From the cell containing the given text, extract its center point as [X, Y] coordinate. 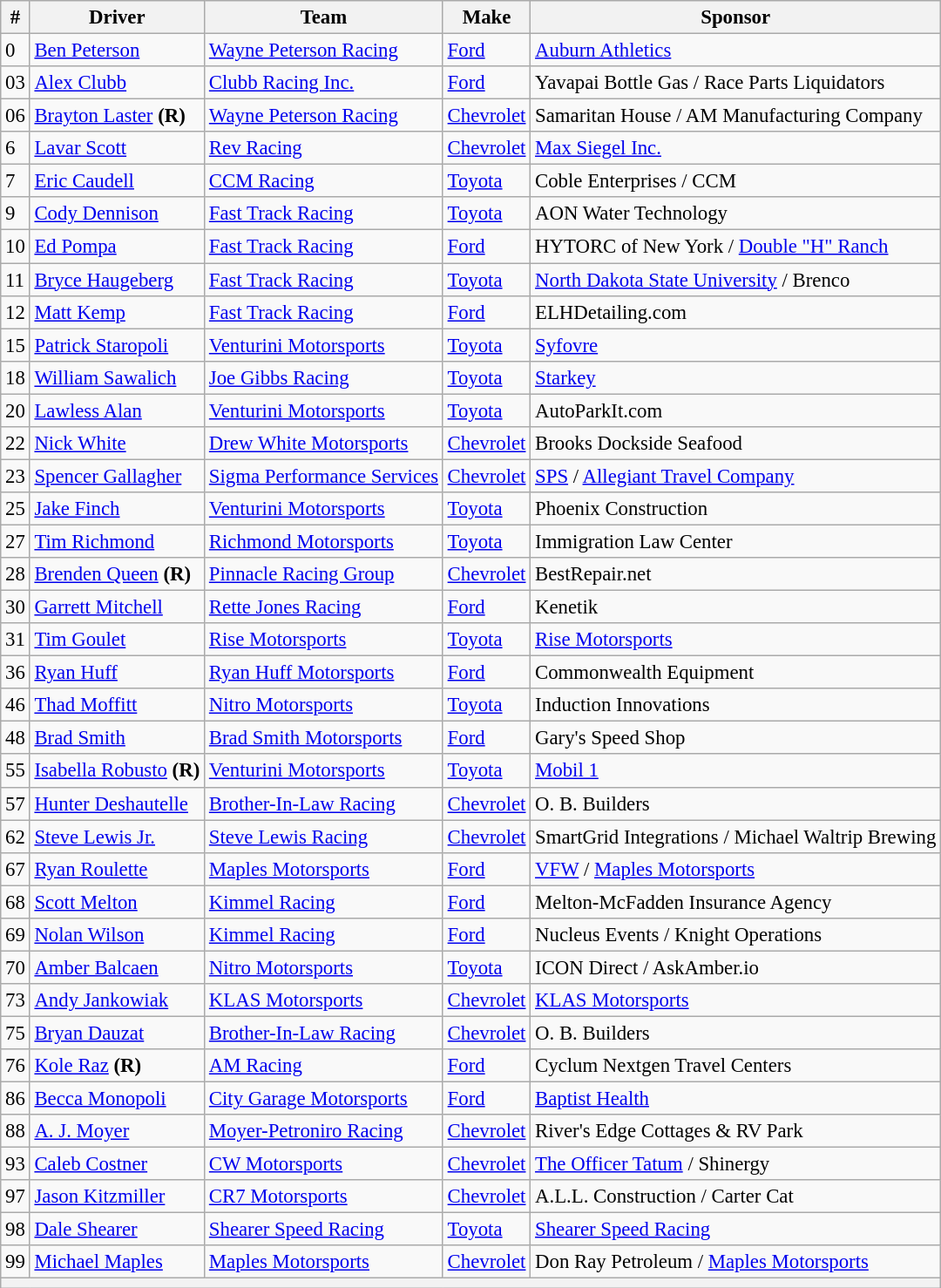
# [16, 17]
25 [16, 509]
BestRepair.net [735, 574]
Tim Richmond [117, 541]
Jake Finch [117, 509]
Immigration Law Center [735, 541]
10 [16, 247]
28 [16, 574]
Moyer-Petroniro Racing [324, 1131]
Brenden Queen (R) [117, 574]
CW Motorsports [324, 1164]
Lawless Alan [117, 410]
Phoenix Construction [735, 509]
67 [16, 869]
Steve Lewis Racing [324, 837]
Bryce Haugeberg [117, 280]
Ryan Huff Motorsports [324, 673]
Dale Shearer [117, 1230]
SmartGrid Integrations / Michael Waltrip Brewing [735, 837]
15 [16, 345]
Melton-McFadden Insurance Agency [735, 902]
7 [16, 181]
31 [16, 640]
69 [16, 935]
Pinnacle Racing Group [324, 574]
Kole Raz (R) [117, 1066]
Rette Jones Racing [324, 607]
99 [16, 1263]
Gary's Speed Shop [735, 738]
Yavapai Bottle Gas / Race Parts Liquidators [735, 83]
Matt Kemp [117, 312]
AutoParkIt.com [735, 410]
36 [16, 673]
27 [16, 541]
A. J. Moyer [117, 1131]
20 [16, 410]
73 [16, 1000]
Brayton Laster (R) [117, 116]
Nolan Wilson [117, 935]
AON Water Technology [735, 214]
SPS / Allegiant Travel Company [735, 476]
The Officer Tatum / Shinergy [735, 1164]
70 [16, 967]
Michael Maples [117, 1263]
Joe Gibbs Racing [324, 377]
Nick White [117, 444]
12 [16, 312]
AM Racing [324, 1066]
Nucleus Events / Knight Operations [735, 935]
57 [16, 803]
Coble Enterprises / CCM [735, 181]
93 [16, 1164]
HYTORC of New York / Double "H" Ranch [735, 247]
VFW / Maples Motorsports [735, 869]
Don Ray Petroleum / Maples Motorsports [735, 1263]
Richmond Motorsports [324, 541]
06 [16, 116]
Steve Lewis Jr. [117, 837]
Hunter Deshautelle [117, 803]
ELHDetailing.com [735, 312]
CCM Racing [324, 181]
Andy Jankowiak [117, 1000]
Brad Smith Motorsports [324, 738]
Sigma Performance Services [324, 476]
Cody Dennison [117, 214]
Ben Peterson [117, 51]
Scott Melton [117, 902]
98 [16, 1230]
62 [16, 837]
Mobil 1 [735, 771]
Caleb Costner [117, 1164]
River's Edge Cottages & RV Park [735, 1131]
Syfovre [735, 345]
97 [16, 1196]
Commonwealth Equipment [735, 673]
Eric Caudell [117, 181]
William Sawalich [117, 377]
11 [16, 280]
Clubb Racing Inc. [324, 83]
Jason Kitzmiller [117, 1196]
Becca Monopoli [117, 1099]
Cyclum Nextgen Travel Centers [735, 1066]
CR7 Motorsports [324, 1196]
Baptist Health [735, 1099]
Ed Pompa [117, 247]
03 [16, 83]
Sponsor [735, 17]
Driver [117, 17]
88 [16, 1131]
Ryan Roulette [117, 869]
Tim Goulet [117, 640]
Samaritan House / AM Manufacturing Company [735, 116]
North Dakota State University / Brenco [735, 280]
Patrick Staropoli [117, 345]
Max Siegel Inc. [735, 148]
Alex Clubb [117, 83]
Bryan Dauzat [117, 1033]
ICON Direct / AskAmber.io [735, 967]
75 [16, 1033]
48 [16, 738]
9 [16, 214]
Brad Smith [117, 738]
Drew White Motorsports [324, 444]
Brooks Dockside Seafood [735, 444]
22 [16, 444]
86 [16, 1099]
Induction Innovations [735, 705]
18 [16, 377]
Auburn Athletics [735, 51]
23 [16, 476]
55 [16, 771]
76 [16, 1066]
Ryan Huff [117, 673]
6 [16, 148]
30 [16, 607]
Thad Moffitt [117, 705]
Isabella Robusto (R) [117, 771]
68 [16, 902]
Amber Balcaen [117, 967]
Make [486, 17]
Starkey [735, 377]
City Garage Motorsports [324, 1099]
Garrett Mitchell [117, 607]
Rev Racing [324, 148]
46 [16, 705]
Lavar Scott [117, 148]
Spencer Gallagher [117, 476]
Team [324, 17]
A.L.L. Construction / Carter Cat [735, 1196]
Kenetik [735, 607]
0 [16, 51]
